Identify which cell holds the provided text, then report its (X, Y) central coordinate. 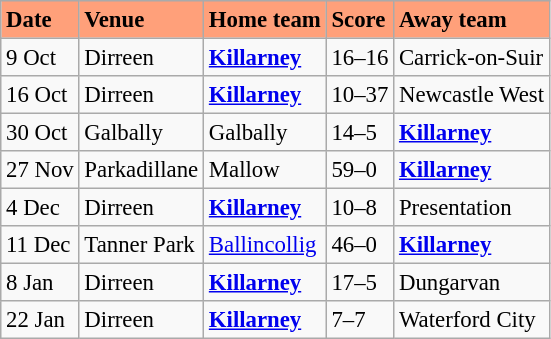
10–8 (360, 207)
14–5 (360, 132)
Parkadillane (141, 170)
Date (40, 19)
7–7 (360, 320)
Tanner Park (141, 245)
17–5 (360, 282)
11 Dec (40, 245)
30 Oct (40, 132)
9 Oct (40, 57)
Newcastle West (472, 94)
59–0 (360, 170)
8 Jan (40, 282)
10–37 (360, 94)
4 Dec (40, 207)
16 Oct (40, 94)
Ballincollig (266, 245)
Dungarvan (472, 282)
27 Nov (40, 170)
Score (360, 19)
Home team (266, 19)
Presentation (472, 207)
Away team (472, 19)
16–16 (360, 57)
Mallow (266, 170)
22 Jan (40, 320)
Waterford City (472, 320)
Venue (141, 19)
46–0 (360, 245)
Carrick-on-Suir (472, 57)
